Determine the (X, Y) coordinate at the center of the cell enclosing the given text.  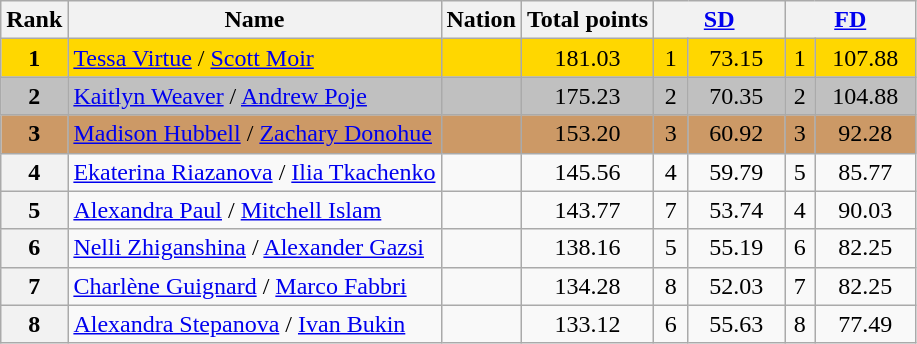
52.03 (736, 286)
92.28 (866, 134)
Nation (481, 20)
55.63 (736, 324)
SD (720, 20)
104.88 (866, 96)
Rank (34, 20)
60.92 (736, 134)
134.28 (587, 286)
55.19 (736, 248)
85.77 (866, 172)
53.74 (736, 210)
Alexandra Stepanova / Ivan Bukin (254, 324)
Tessa Virtue / Scott Moir (254, 58)
Nelli Zhiganshina / Alexander Gazsi (254, 248)
181.03 (587, 58)
Alexandra Paul / Mitchell Islam (254, 210)
Total points (587, 20)
77.49 (866, 324)
133.12 (587, 324)
Charlène Guignard / Marco Fabbri (254, 286)
59.79 (736, 172)
Name (254, 20)
Ekaterina Riazanova / Ilia Tkachenko (254, 172)
153.20 (587, 134)
FD (850, 20)
70.35 (736, 96)
143.77 (587, 210)
Madison Hubbell / Zachary Donohue (254, 134)
145.56 (587, 172)
73.15 (736, 58)
138.16 (587, 248)
175.23 (587, 96)
Kaitlyn Weaver / Andrew Poje (254, 96)
90.03 (866, 210)
107.88 (866, 58)
